Detect which cell encompasses the target text, then output its [X, Y] center coordinate. 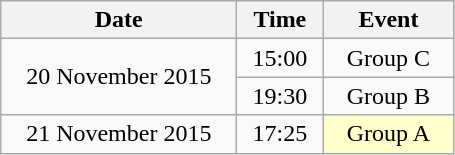
15:00 [280, 58]
17:25 [280, 134]
Group C [388, 58]
Group B [388, 96]
Time [280, 20]
20 November 2015 [119, 77]
21 November 2015 [119, 134]
19:30 [280, 96]
Date [119, 20]
Event [388, 20]
Group A [388, 134]
